Search for the cell housing the specified text and yield its [X, Y] center coordinate. 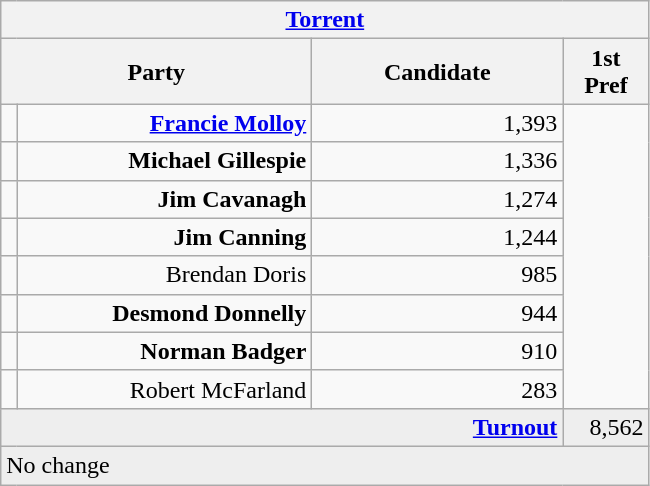
Brendan Doris [164, 275]
1,244 [438, 237]
Party [156, 72]
Michael Gillespie [164, 161]
Robert McFarland [164, 389]
1st Pref [606, 72]
Candidate [438, 72]
No change [325, 465]
8,562 [606, 427]
Jim Cavanagh [164, 199]
Desmond Donnelly [164, 313]
1,336 [438, 161]
985 [438, 275]
Turnout [282, 427]
Jim Canning [164, 237]
283 [438, 389]
1,393 [438, 123]
1,274 [438, 199]
944 [438, 313]
910 [438, 351]
Torrent [325, 20]
Francie Molloy [164, 123]
Norman Badger [164, 351]
